Determine the (x, y) coordinate at the center of the cell enclosing the given text.  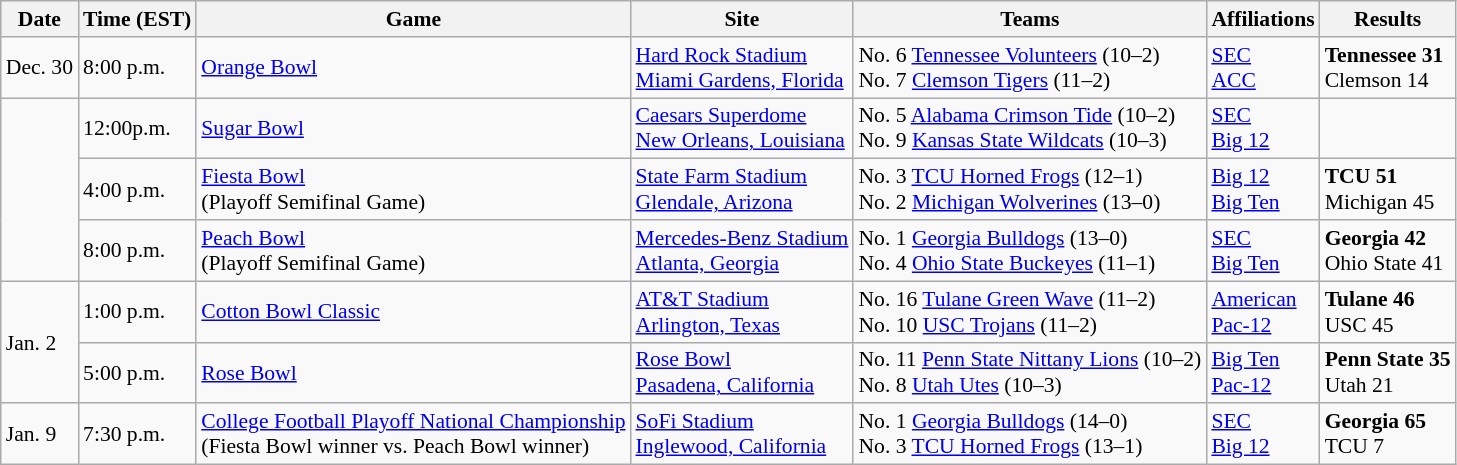
Orange Bowl (413, 68)
Dec. 30 (40, 68)
Peach Bowl(Playoff Semifinal Game) (413, 250)
SoFi StadiumInglewood, California (742, 434)
Site (742, 19)
Game (413, 19)
AT&T StadiumArlington, Texas (742, 312)
Affiliations (1262, 19)
No. 3 TCU Horned Frogs (12–1)No. 2 Michigan Wolverines (13–0) (1030, 190)
4:00 p.m. (137, 190)
Tennessee 31Clemson 14 (1388, 68)
Georgia 42Ohio State 41 (1388, 250)
7:30 p.m. (137, 434)
Caesars SuperdomeNew Orleans, Louisiana (742, 128)
No. 1 Georgia Bulldogs (13–0)No. 4 Ohio State Buckeyes (11–1) (1030, 250)
5:00 p.m. (137, 372)
Sugar Bowl (413, 128)
Time (EST) (137, 19)
State Farm StadiumGlendale, Arizona (742, 190)
Results (1388, 19)
12:00p.m. (137, 128)
Tulane 46USC 45 (1388, 312)
Jan. 2 (40, 342)
Fiesta Bowl(Playoff Semifinal Game) (413, 190)
Mercedes-Benz StadiumAtlanta, Georgia (742, 250)
SECACC (1262, 68)
No. 1 Georgia Bulldogs (14–0)No. 3 TCU Horned Frogs (13–1) (1030, 434)
No. 6 Tennessee Volunteers (10–2)No. 7 Clemson Tigers (11–2) (1030, 68)
No. 16 Tulane Green Wave (11–2)No. 10 USC Trojans (11–2) (1030, 312)
Rose Bowl (413, 372)
College Football Playoff National Championship(Fiesta Bowl winner vs. Peach Bowl winner) (413, 434)
No. 5 Alabama Crimson Tide (10–2)No. 9 Kansas State Wildcats (10–3) (1030, 128)
Cotton Bowl Classic (413, 312)
Big 12Big Ten (1262, 190)
Teams (1030, 19)
Hard Rock StadiumMiami Gardens, Florida (742, 68)
Date (40, 19)
No. 11 Penn State Nittany Lions (10–2)No. 8 Utah Utes (10–3) (1030, 372)
Big TenPac-12 (1262, 372)
SECBig Ten (1262, 250)
Georgia 65TCU 7 (1388, 434)
AmericanPac-12 (1262, 312)
TCU 51Michigan 45 (1388, 190)
Rose BowlPasadena, California (742, 372)
Jan. 9 (40, 434)
Penn State 35Utah 21 (1388, 372)
1:00 p.m. (137, 312)
